For the text-containing cell, return its midpoint in (x, y) coordinate format. 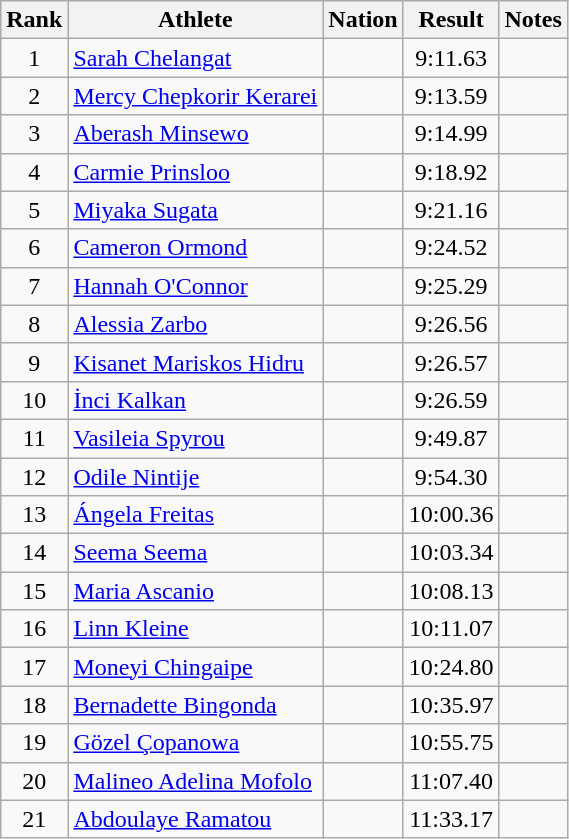
Result (451, 20)
Alessia Zarbo (196, 324)
21 (34, 819)
9:54.30 (451, 477)
Linn Kleine (196, 629)
10:00.36 (451, 515)
Maria Ascanio (196, 591)
6 (34, 248)
9:25.29 (451, 286)
Hannah O'Connor (196, 286)
Notes (533, 20)
9:13.59 (451, 96)
İnci Kalkan (196, 400)
Moneyi Chingaipe (196, 667)
Athlete (196, 20)
9:14.99 (451, 134)
Ángela Freitas (196, 515)
Abdoulaye Ramatou (196, 819)
2 (34, 96)
9:11.63 (451, 58)
13 (34, 515)
5 (34, 210)
19 (34, 743)
9:21.16 (451, 210)
11:33.17 (451, 819)
Mercy Chepkorir Kerarei (196, 96)
4 (34, 172)
10:35.97 (451, 705)
10:03.34 (451, 553)
10:55.75 (451, 743)
11:07.40 (451, 781)
10:24.80 (451, 667)
8 (34, 324)
3 (34, 134)
Miyaka Sugata (196, 210)
12 (34, 477)
10:08.13 (451, 591)
9:26.57 (451, 362)
9:18.92 (451, 172)
11 (34, 438)
10:11.07 (451, 629)
1 (34, 58)
10 (34, 400)
20 (34, 781)
Gözel Çopanowa (196, 743)
15 (34, 591)
Malineo Adelina Mofolo (196, 781)
9:24.52 (451, 248)
9 (34, 362)
Vasileia Spyrou (196, 438)
Aberash Minsewo (196, 134)
Carmie Prinsloo (196, 172)
18 (34, 705)
Seema Seema (196, 553)
Sarah Chelangat (196, 58)
Bernadette Bingonda (196, 705)
9:26.59 (451, 400)
Cameron Ormond (196, 248)
17 (34, 667)
Nation (363, 20)
Kisanet Mariskos Hidru (196, 362)
Rank (34, 20)
9:26.56 (451, 324)
7 (34, 286)
14 (34, 553)
9:49.87 (451, 438)
Odile Nintije (196, 477)
16 (34, 629)
